Locate the cell with the specified text and output its [x, y] center coordinate. 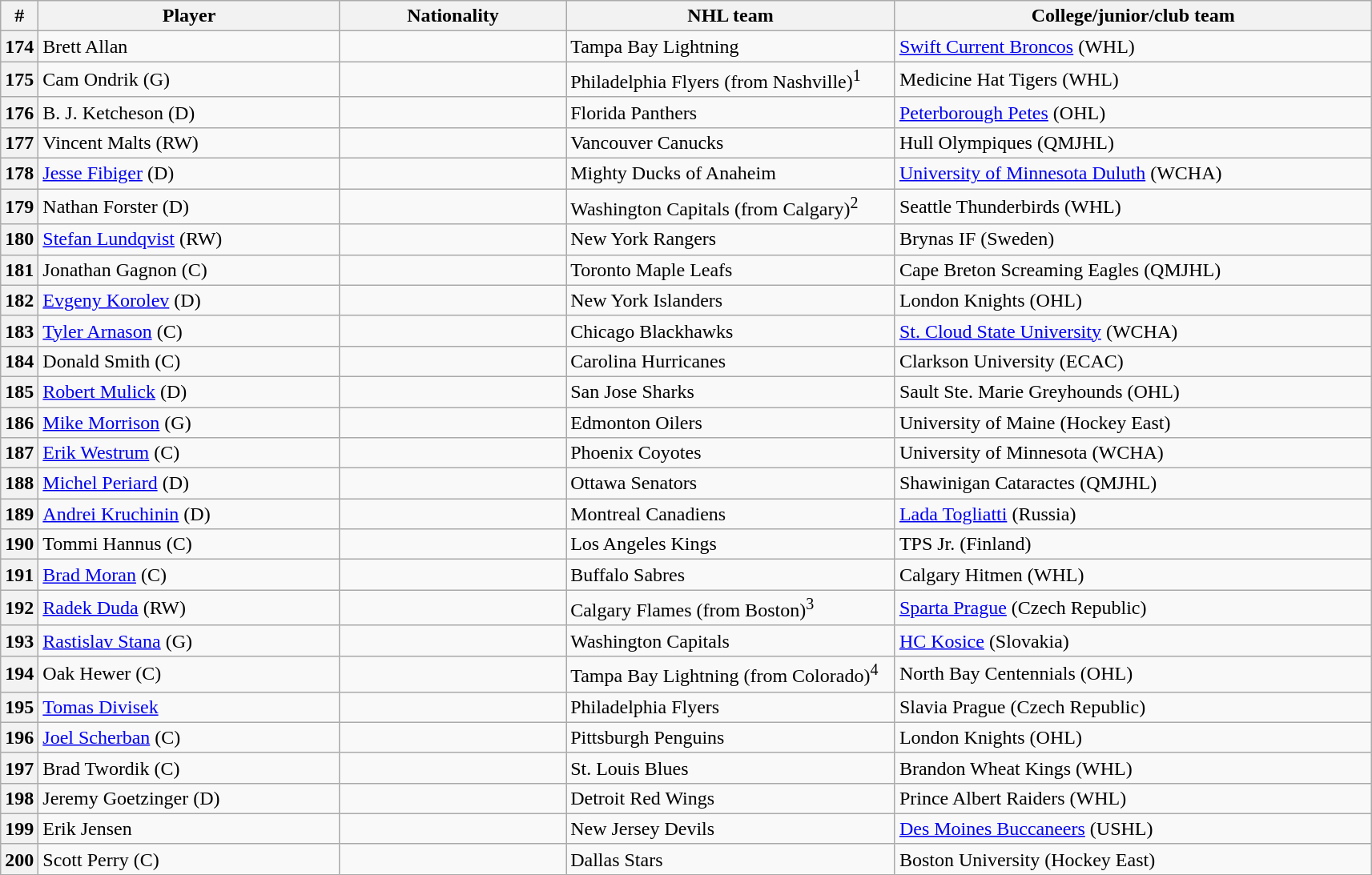
NHL team [730, 16]
Tampa Bay Lightning (from Colorado)4 [730, 674]
176 [19, 112]
San Jose Sharks [730, 391]
Hull Olympiques (QMJHL) [1133, 142]
Robert Mulick (D) [189, 391]
Mike Morrison (G) [189, 423]
Radek Duda (RW) [189, 608]
200 [19, 859]
College/junior/club team [1133, 16]
North Bay Centennials (OHL) [1133, 674]
178 [19, 174]
191 [19, 575]
Oak Hewer (C) [189, 674]
Dallas Stars [730, 859]
St. Cloud State University (WCHA) [1133, 331]
Jonathan Gagnon (C) [189, 270]
# [19, 16]
Donald Smith (C) [189, 361]
University of Maine (Hockey East) [1133, 423]
Cam Ondrik (G) [189, 80]
184 [19, 361]
Nathan Forster (D) [189, 207]
196 [19, 737]
Clarkson University (ECAC) [1133, 361]
180 [19, 239]
Brad Twordik (C) [189, 768]
New York Rangers [730, 239]
Tomas Divisek [189, 707]
Brad Moran (C) [189, 575]
Chicago Blackhawks [730, 331]
195 [19, 707]
194 [19, 674]
197 [19, 768]
Buffalo Sabres [730, 575]
Tyler Arnason (C) [189, 331]
189 [19, 514]
Rastislav Stana (G) [189, 640]
St. Louis Blues [730, 768]
183 [19, 331]
Philadelphia Flyers [730, 707]
Washington Capitals [730, 640]
Brynas IF (Sweden) [1133, 239]
Philadelphia Flyers (from Nashville)1 [730, 80]
Andrei Kruchinin (D) [189, 514]
Lada Togliatti (Russia) [1133, 514]
Scott Perry (C) [189, 859]
Prince Albert Raiders (WHL) [1133, 798]
Medicine Hat Tigers (WHL) [1133, 80]
New Jersey Devils [730, 829]
Carolina Hurricanes [730, 361]
Sault Ste. Marie Greyhounds (OHL) [1133, 391]
Erik Jensen [189, 829]
Des Moines Buccaneers (USHL) [1133, 829]
New York Islanders [730, 300]
175 [19, 80]
Evgeny Korolev (D) [189, 300]
Calgary Flames (from Boston)3 [730, 608]
Los Angeles Kings [730, 544]
HC Kosice (Slovakia) [1133, 640]
Toronto Maple Leafs [730, 270]
Jesse Fibiger (D) [189, 174]
198 [19, 798]
188 [19, 484]
University of Minnesota (WCHA) [1133, 453]
Shawinigan Cataractes (QMJHL) [1133, 484]
186 [19, 423]
Vancouver Canucks [730, 142]
Michel Periard (D) [189, 484]
Sparta Prague (Czech Republic) [1133, 608]
University of Minnesota Duluth (WCHA) [1133, 174]
Seattle Thunderbirds (WHL) [1133, 207]
Montreal Canadiens [730, 514]
TPS Jr. (Finland) [1133, 544]
Washington Capitals (from Calgary)2 [730, 207]
Mighty Ducks of Anaheim [730, 174]
181 [19, 270]
Swift Current Broncos (WHL) [1133, 46]
Florida Panthers [730, 112]
179 [19, 207]
Stefan Lundqvist (RW) [189, 239]
Edmonton Oilers [730, 423]
Detroit Red Wings [730, 798]
182 [19, 300]
177 [19, 142]
Brandon Wheat Kings (WHL) [1133, 768]
Ottawa Senators [730, 484]
185 [19, 391]
Calgary Hitmen (WHL) [1133, 575]
Slavia Prague (Czech Republic) [1133, 707]
Brett Allan [189, 46]
Vincent Malts (RW) [189, 142]
Tampa Bay Lightning [730, 46]
Joel Scherban (C) [189, 737]
Boston University (Hockey East) [1133, 859]
Peterborough Petes (OHL) [1133, 112]
190 [19, 544]
Jeremy Goetzinger (D) [189, 798]
192 [19, 608]
Nationality [453, 16]
187 [19, 453]
Phoenix Coyotes [730, 453]
Tommi Hannus (C) [189, 544]
Pittsburgh Penguins [730, 737]
199 [19, 829]
Player [189, 16]
Erik Westrum (C) [189, 453]
174 [19, 46]
B. J. Ketcheson (D) [189, 112]
Cape Breton Screaming Eagles (QMJHL) [1133, 270]
193 [19, 640]
